Scan for the cell matching the given text and deliver its [x, y] coordinate at center. 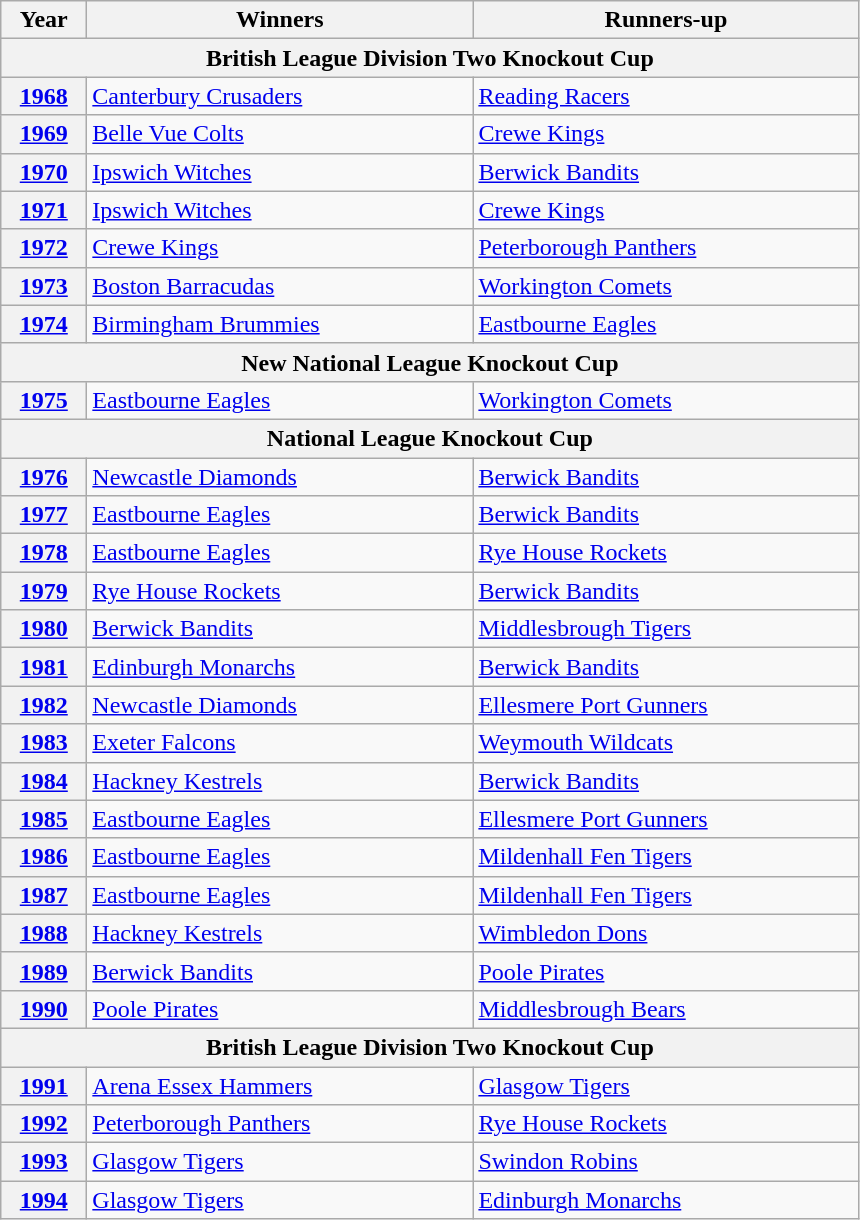
1993 [44, 1162]
Canterbury Crusaders [280, 96]
Runners-up [666, 20]
1986 [44, 857]
1968 [44, 96]
Belle Vue Colts [280, 134]
Winners [280, 20]
1976 [44, 477]
1992 [44, 1124]
1969 [44, 134]
National League Knockout Cup [430, 438]
1978 [44, 553]
1988 [44, 933]
1985 [44, 819]
Year [44, 20]
1974 [44, 324]
Middlesbrough Tigers [666, 629]
Middlesbrough Bears [666, 1009]
Boston Barracudas [280, 286]
Wimbledon Dons [666, 933]
1977 [44, 515]
1989 [44, 971]
1991 [44, 1085]
Swindon Robins [666, 1162]
1982 [44, 705]
1983 [44, 743]
Birmingham Brummies [280, 324]
1975 [44, 400]
Reading Racers [666, 96]
1972 [44, 248]
Arena Essex Hammers [280, 1085]
New National League Knockout Cup [430, 362]
1994 [44, 1200]
1990 [44, 1009]
1979 [44, 591]
1984 [44, 781]
1973 [44, 286]
1980 [44, 629]
Weymouth Wildcats [666, 743]
1970 [44, 172]
Exeter Falcons [280, 743]
1987 [44, 895]
1981 [44, 667]
1971 [44, 210]
